Return the (x, y) coordinate for the center point of the cell that contains the specified text.  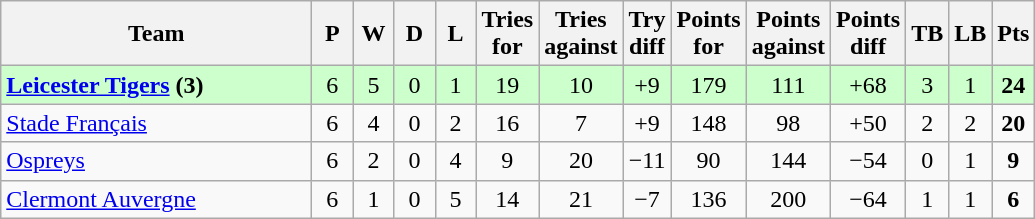
111 (788, 85)
P (332, 34)
Points against (788, 34)
−64 (868, 199)
Clermont Auvergne (156, 199)
−7 (647, 199)
D (414, 34)
+68 (868, 85)
19 (508, 85)
Tries against (581, 34)
24 (1014, 85)
Team (156, 34)
Ospreys (156, 161)
148 (708, 123)
Points for (708, 34)
Pts (1014, 34)
TB (928, 34)
−54 (868, 161)
98 (788, 123)
136 (708, 199)
90 (708, 161)
Leicester Tigers (3) (156, 85)
Tries for (508, 34)
+50 (868, 123)
10 (581, 85)
L (456, 34)
−11 (647, 161)
16 (508, 123)
179 (708, 85)
LB (970, 34)
200 (788, 199)
Points diff (868, 34)
3 (928, 85)
21 (581, 199)
14 (508, 199)
144 (788, 161)
Try diff (647, 34)
7 (581, 123)
Stade Français (156, 123)
W (374, 34)
